Output the (X, Y) coordinate of the center of the cell containing the given text.  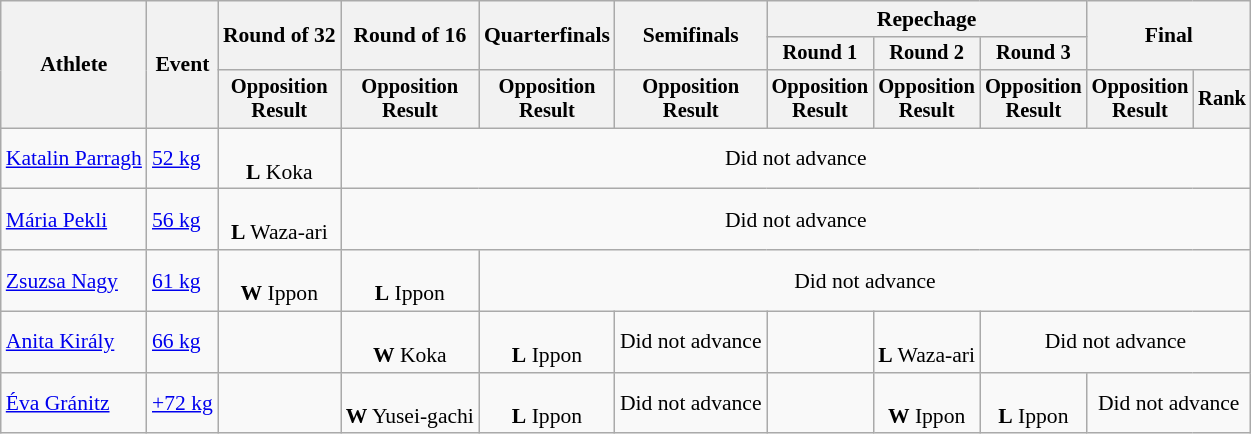
Round of 32 (280, 36)
Katalin Parragh (74, 158)
L Koka (280, 158)
Round 2 (926, 54)
Repechage (927, 19)
66 kg (182, 342)
Round 3 (1034, 54)
Rank (1222, 99)
Round of 16 (410, 36)
Final (1169, 36)
Mária Pekli (74, 220)
Event (182, 64)
61 kg (182, 280)
+72 kg (182, 404)
Round 1 (820, 54)
W Yusei-gachi (410, 404)
Éva Gránitz (74, 404)
Athlete (74, 64)
W Koka (410, 342)
Semifinals (691, 36)
52 kg (182, 158)
Quarterfinals (547, 36)
56 kg (182, 220)
Zsuzsa Nagy (74, 280)
Anita Király (74, 342)
